Find where the given text appears and provide that cell's center as [X, Y] coordinate. 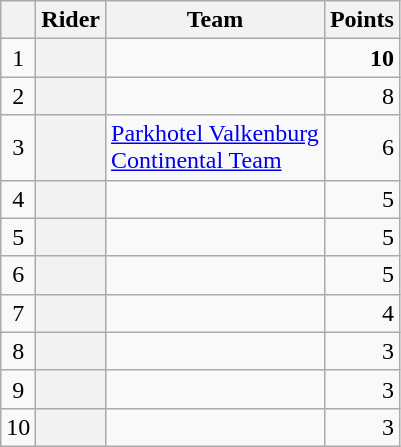
Points [362, 20]
9 [18, 389]
2 [18, 96]
Parkhotel ValkenburgContinental Team [216, 148]
7 [18, 313]
Team [216, 20]
1 [18, 58]
Rider [71, 20]
